Output the (X, Y) coordinate of the center of the cell containing the given text.  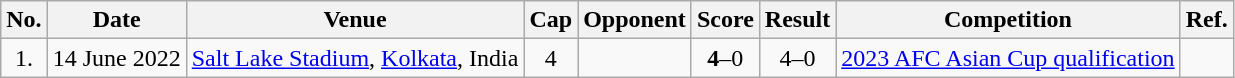
Score (725, 20)
Opponent (635, 20)
No. (24, 20)
Date (116, 20)
14 June 2022 (116, 58)
4 (551, 58)
Competition (1008, 20)
Salt Lake Stadium, Kolkata, India (355, 58)
2023 AFC Asian Cup qualification (1008, 58)
Venue (355, 20)
Cap (551, 20)
Ref. (1206, 20)
Result (797, 20)
1. (24, 58)
